For the text-containing cell, return its midpoint in [x, y] coordinate format. 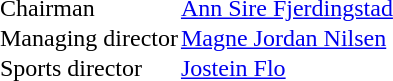
Magne Jordan Nilsen [287, 38]
Managing director [89, 38]
